Output the [X, Y] coordinate of the center of the cell containing the given text.  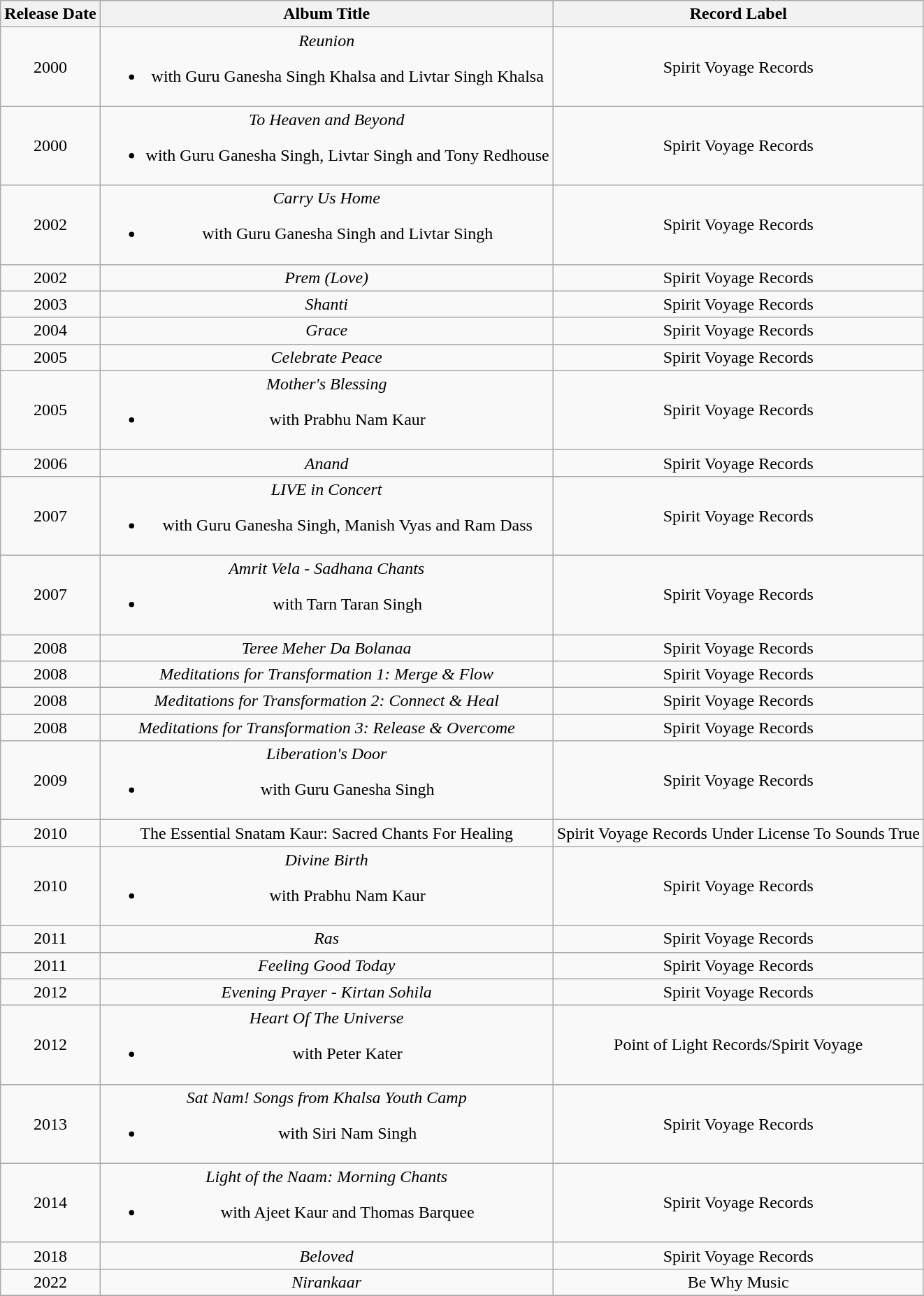
2004 [50, 331]
2014 [50, 1202]
Divine Birthwith Prabhu Nam Kaur [326, 886]
2006 [50, 463]
2009 [50, 780]
Be Why Music [738, 1282]
Light of the Naam: Morning Chantswith Ajeet Kaur and Thomas Barquee [326, 1202]
2022 [50, 1282]
Carry Us Homewith Guru Ganesha Singh and Livtar Singh [326, 225]
The Essential Snatam Kaur: Sacred Chants For Healing [326, 833]
Meditations for Transformation 3: Release & Overcome [326, 728]
Prem (Love) [326, 278]
Anand [326, 463]
Nirankaar [326, 1282]
Feeling Good Today [326, 965]
Heart Of The Universewith Peter Kater [326, 1044]
Shanti [326, 304]
2018 [50, 1255]
Meditations for Transformation 2: Connect & Heal [326, 701]
Amrit Vela - Sadhana Chantswith Tarn Taran Singh [326, 594]
Teree Meher Da Bolanaa [326, 648]
Point of Light Records/Spirit Voyage [738, 1044]
Reunionwith Guru Ganesha Singh Khalsa and Livtar Singh Khalsa [326, 67]
Mother's Blessingwith Prabhu Nam Kaur [326, 410]
Ras [326, 939]
Grace [326, 331]
To Heaven and Beyondwith Guru Ganesha Singh, Livtar Singh and Tony Redhouse [326, 145]
Evening Prayer - Kirtan Sohila [326, 992]
Celebrate Peace [326, 357]
Record Label [738, 14]
Spirit Voyage Records Under License To Sounds True [738, 833]
2003 [50, 304]
Album Title [326, 14]
LIVE in Concertwith Guru Ganesha Singh, Manish Vyas and Ram Dass [326, 516]
2013 [50, 1124]
Liberation's Doorwith Guru Ganesha Singh [326, 780]
Meditations for Transformation 1: Merge & Flow [326, 675]
Beloved [326, 1255]
Release Date [50, 14]
Sat Nam! Songs from Khalsa Youth Campwith Siri Nam Singh [326, 1124]
